Output the (x, y) coordinate of the center of the cell containing the given text.  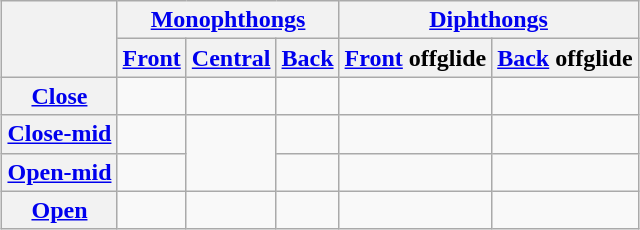
Open-mid (60, 172)
Front offglide (416, 58)
Diphthongs (488, 20)
Central (231, 58)
Back offglide (565, 58)
Monophthongs (228, 20)
Open (60, 210)
Front (152, 58)
Close-mid (60, 134)
Close (60, 96)
Back (308, 58)
